For the text-containing cell, return its midpoint in (x, y) coordinate format. 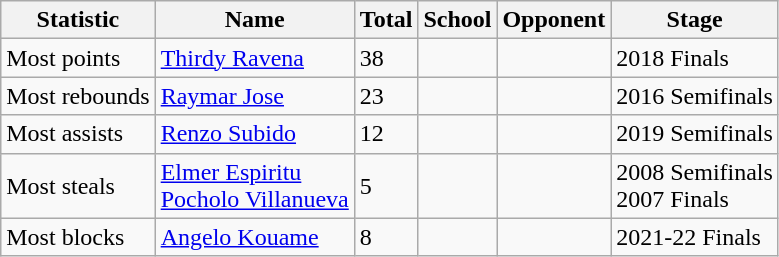
Raymar Jose (254, 96)
5 (386, 186)
Most points (78, 58)
2019 Semifinals (695, 134)
Elmer EspirituPocholo Villanueva (254, 186)
Total (386, 20)
Stage (695, 20)
Statistic (78, 20)
2021-22 Finals (695, 237)
Thirdy Ravena (254, 58)
Name (254, 20)
Most blocks (78, 237)
Renzo Subido (254, 134)
Most assists (78, 134)
Most rebounds (78, 96)
2018 Finals (695, 58)
2016 Semifinals (695, 96)
School (458, 20)
8 (386, 237)
Angelo Kouame (254, 237)
23 (386, 96)
Opponent (554, 20)
38 (386, 58)
2008 Semifinals2007 Finals (695, 186)
Most steals (78, 186)
12 (386, 134)
